Scan for the cell matching the given text and deliver its (x, y) coordinate at center. 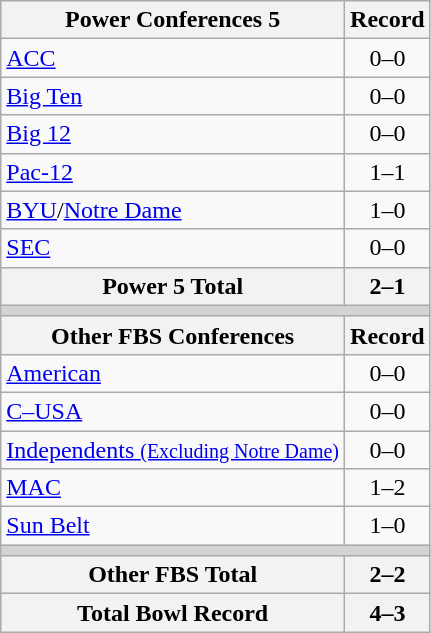
Big Ten (173, 96)
BYU/Notre Dame (173, 210)
American (173, 373)
2–2 (388, 575)
Power 5 Total (173, 286)
Power Conferences 5 (173, 20)
SEC (173, 248)
2–1 (388, 286)
4–3 (388, 613)
1–1 (388, 172)
Other FBS Conferences (173, 335)
Independents (Excluding Notre Dame) (173, 449)
Pac-12 (173, 172)
C–USA (173, 411)
MAC (173, 488)
Total Bowl Record (173, 613)
Big 12 (173, 134)
Sun Belt (173, 526)
Other FBS Total (173, 575)
1–2 (388, 488)
ACC (173, 58)
